Return the [X, Y] coordinate for the center point of the cell that contains the specified text.  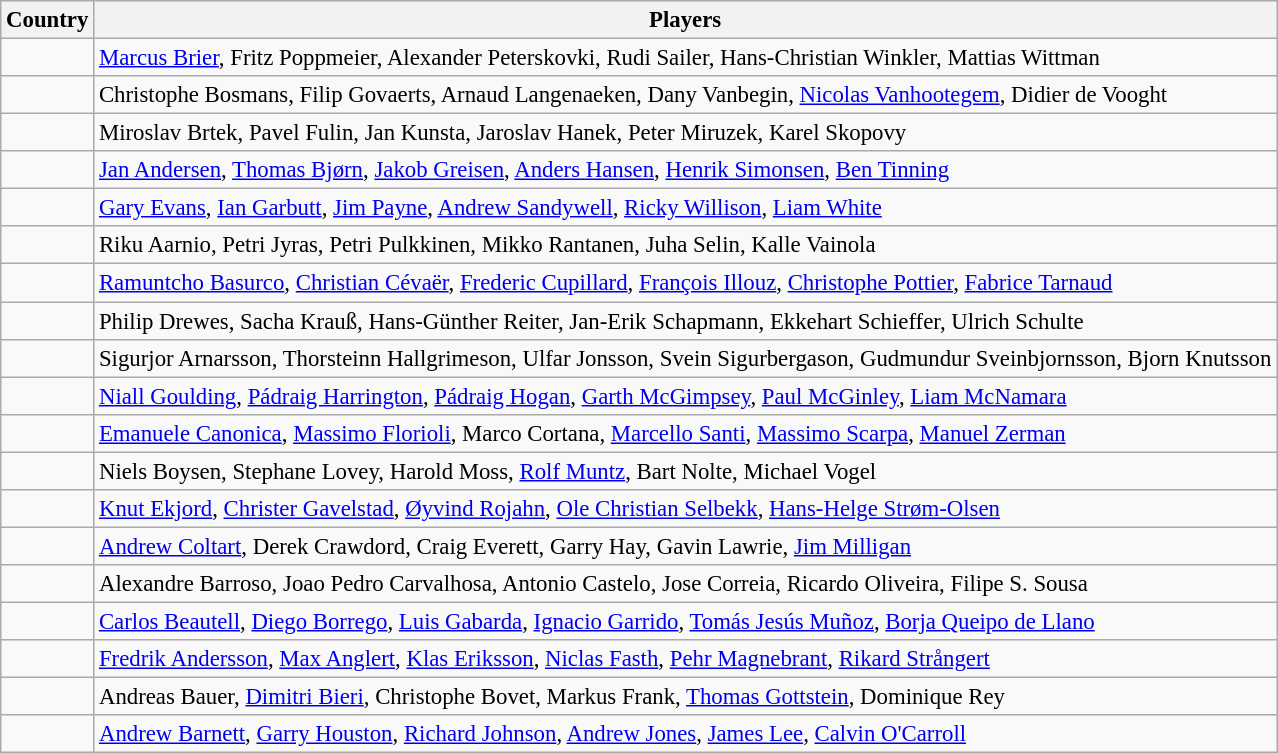
Fredrik Andersson, Max Anglert, Klas Eriksson, Niclas Fasth, Pehr Magnebrant, Rikard Strångert [686, 659]
Philip Drewes, Sacha Krauß, Hans-Günther Reiter, Jan-Erik Schapmann, Ekkehart Schieffer, Ulrich Schulte [686, 321]
Miroslav Brtek, Pavel Fulin, Jan Kunsta, Jaroslav Hanek, Peter Miruzek, Karel Skopovy [686, 133]
Players [686, 20]
Gary Evans, Ian Garbutt, Jim Payne, Andrew Sandywell, Ricky Willison, Liam White [686, 208]
Christophe Bosmans, Filip Govaerts, Arnaud Langenaeken, Dany Vanbegin, Nicolas Vanhootegem, Didier de Vooght [686, 95]
Niels Boysen, Stephane Lovey, Harold Moss, Rolf Muntz, Bart Nolte, Michael Vogel [686, 471]
Andrew Barnett, Garry Houston, Richard Johnson, Andrew Jones, James Lee, Calvin O'Carroll [686, 734]
Knut Ekjord, Christer Gavelstad, Øyvind Rojahn, Ole Christian Selbekk, Hans-Helge Strøm-Olsen [686, 509]
Niall Goulding, Pádraig Harrington, Pádraig Hogan, Garth McGimpsey, Paul McGinley, Liam McNamara [686, 396]
Marcus Brier, Fritz Poppmeier, Alexander Peterskovki, Rudi Sailer, Hans-Christian Winkler, Mattias Wittman [686, 58]
Emanuele Canonica, Massimo Florioli, Marco Cortana, Marcello Santi, Massimo Scarpa, Manuel Zerman [686, 433]
Jan Andersen, Thomas Bjørn, Jakob Greisen, Anders Hansen, Henrik Simonsen, Ben Tinning [686, 170]
Sigurjor Arnarsson, Thorsteinn Hallgrimeson, Ulfar Jonsson, Svein Sigurbergason, Gudmundur Sveinbjornsson, Bjorn Knutsson [686, 358]
Andreas Bauer, Dimitri Bieri, Christophe Bovet, Markus Frank, Thomas Gottstein, Dominique Rey [686, 697]
Ramuntcho Basurco, Christian Cévaër, Frederic Cupillard, François Illouz, Christophe Pottier, Fabrice Tarnaud [686, 283]
Country [48, 20]
Andrew Coltart, Derek Crawdord, Craig Everett, Garry Hay, Gavin Lawrie, Jim Milligan [686, 546]
Riku Aarnio, Petri Jyras, Petri Pulkkinen, Mikko Rantanen, Juha Selin, Kalle Vainola [686, 245]
Alexandre Barroso, Joao Pedro Carvalhosa, Antonio Castelo, Jose Correia, Ricardo Oliveira, Filipe S. Sousa [686, 584]
Carlos Beautell, Diego Borrego, Luis Gabarda, Ignacio Garrido, Tomás Jesús Muñoz, Borja Queipo de Llano [686, 621]
